Find where the given text appears and provide that cell's center as (X, Y) coordinate. 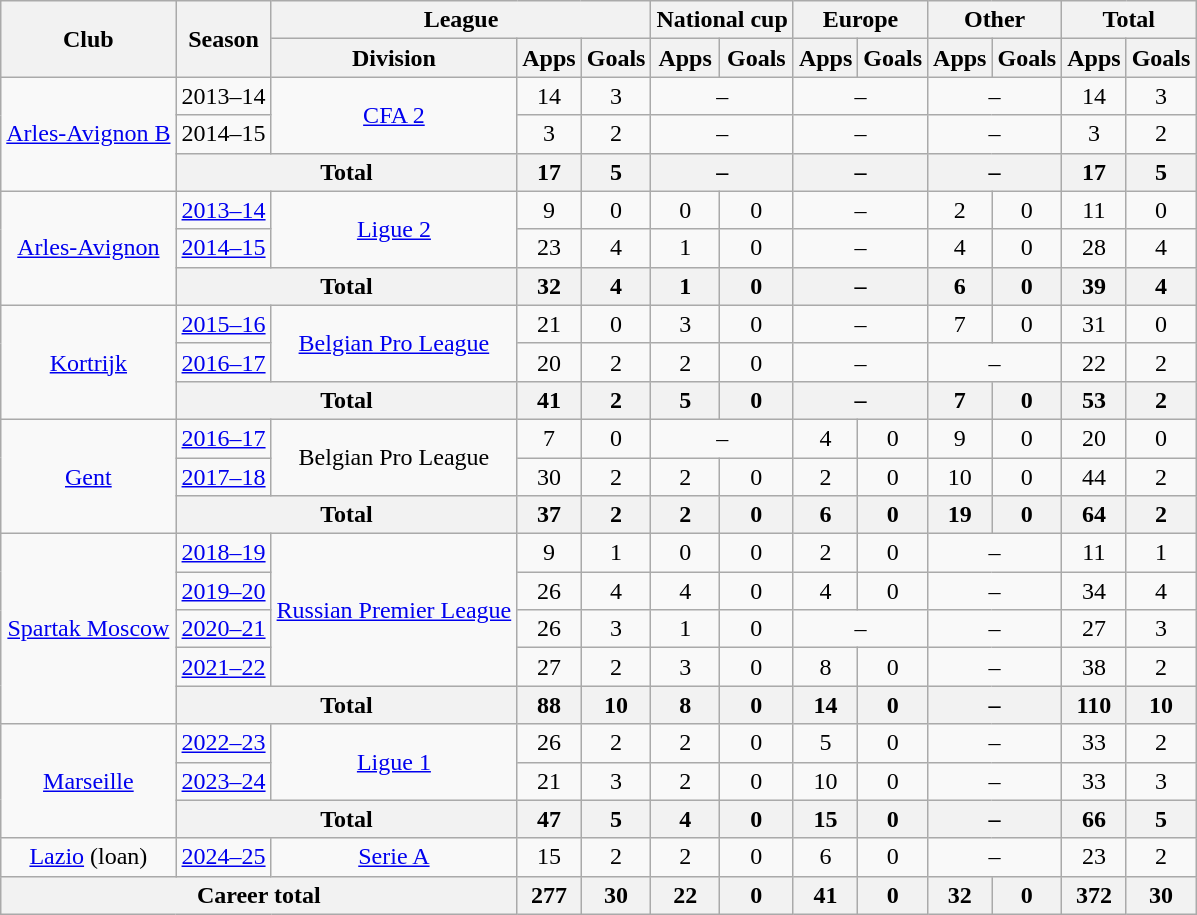
372 (1094, 895)
Europe (860, 20)
110 (1094, 705)
2020–21 (224, 629)
2023–24 (224, 781)
Lazio (loan) (88, 857)
Other (995, 20)
2017–18 (224, 477)
2018–19 (224, 553)
34 (1094, 591)
Spartak Moscow (88, 629)
19 (960, 515)
Arles-Avignon (88, 248)
League (461, 20)
Gent (88, 476)
47 (549, 819)
44 (1094, 477)
2015–16 (224, 324)
2024–25 (224, 857)
28 (1094, 248)
Club (88, 39)
53 (1094, 400)
CFA 2 (394, 115)
39 (1094, 286)
Ligue 2 (394, 229)
Ligue 1 (394, 762)
Kortrijk (88, 362)
Division (394, 58)
66 (1094, 819)
Season (224, 39)
37 (549, 515)
Career total (259, 895)
Serie A (394, 857)
2022–23 (224, 743)
National cup (722, 20)
2019–20 (224, 591)
31 (1094, 324)
64 (1094, 515)
Arles-Avignon B (88, 134)
Marseille (88, 781)
2021–22 (224, 667)
277 (549, 895)
88 (549, 705)
Russian Premier League (394, 610)
38 (1094, 667)
